Return (x, y) of the center of cell containing provided text 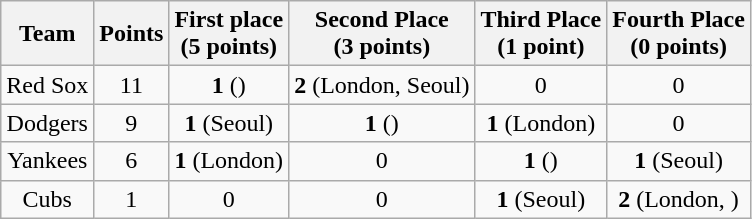
9 (132, 123)
Team (48, 34)
6 (132, 161)
Dodgers (48, 123)
2 (London, Seoul) (382, 85)
Yankees (48, 161)
First place(5 points) (229, 34)
Points (132, 34)
Third Place(1 point) (541, 34)
11 (132, 85)
Fourth Place(0 points) (679, 34)
2 (London, ) (679, 199)
Cubs (48, 199)
1 (132, 199)
Red Sox (48, 85)
Second Place(3 points) (382, 34)
